Scan for the cell matching the given text and deliver its [x, y] coordinate at center. 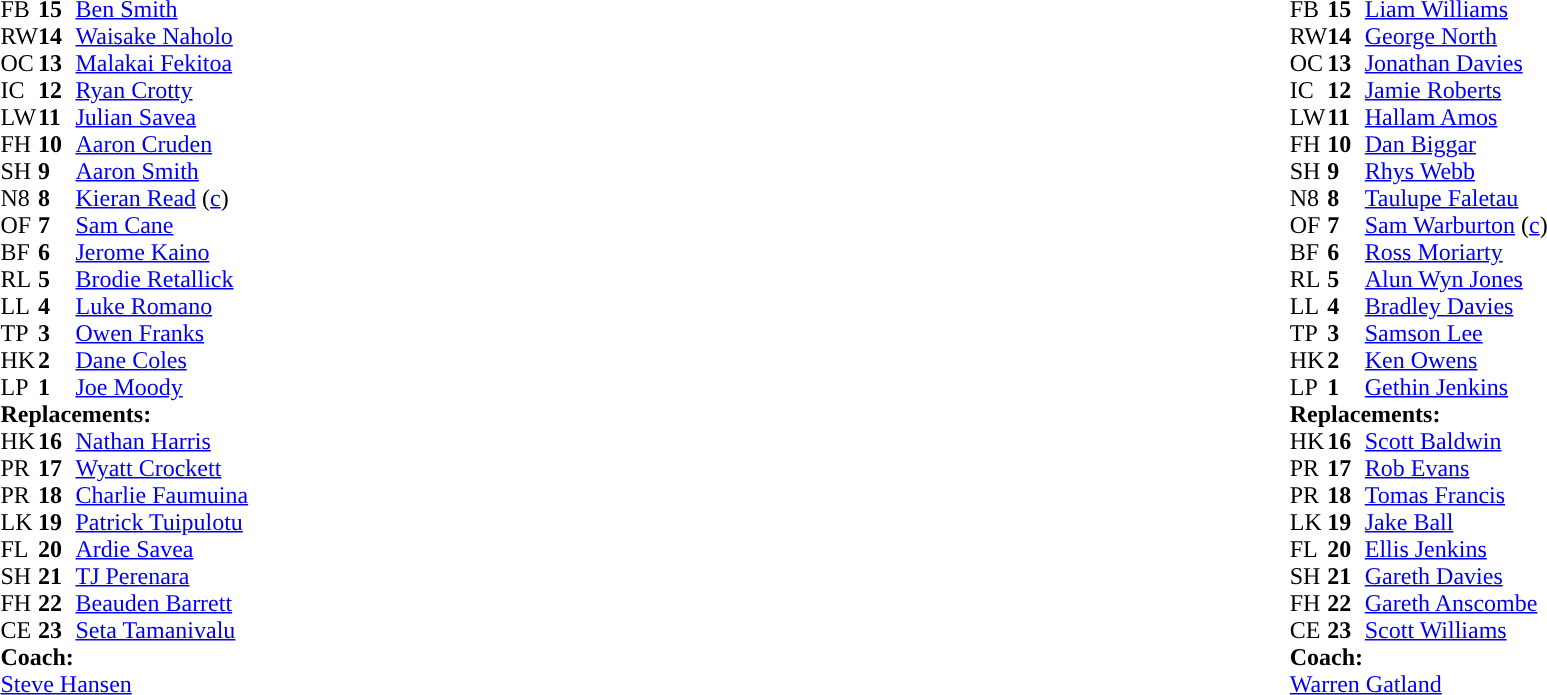
Ryan Crotty [162, 90]
Dane Coles [162, 360]
Wyatt Crockett [162, 468]
Coach: [124, 658]
Ardie Savea [162, 550]
Luke Romano [162, 306]
Patrick Tuipulotu [162, 522]
Jerome Kaino [162, 252]
Aaron Cruden [162, 144]
Beauden Barrett [162, 604]
Seta Tamanivalu [162, 630]
Sam Cane [162, 226]
Kieran Read (c) [162, 198]
Julian Savea [162, 118]
Joe Moody [162, 388]
Nathan Harris [162, 442]
Brodie Retallick [162, 280]
Waisake Naholo [162, 36]
Replacements: [124, 414]
TJ Perenara [162, 576]
Charlie Faumuina [162, 496]
Malakai Fekitoa [162, 64]
Aaron Smith [162, 172]
Owen Franks [162, 334]
